Search for the cell housing the specified text and yield its [X, Y] center coordinate. 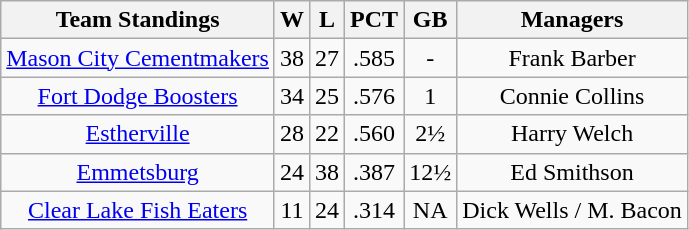
Harry Welch [572, 134]
.560 [374, 134]
Clear Lake Fish Eaters [138, 210]
Frank Barber [572, 58]
Fort Dodge Boosters [138, 96]
2½ [430, 134]
Ed Smithson [572, 172]
Emmetsburg [138, 172]
GB [430, 20]
Team Standings [138, 20]
PCT [374, 20]
NA [430, 210]
- [430, 58]
34 [292, 96]
1 [430, 96]
Dick Wells / M. Bacon [572, 210]
11 [292, 210]
L [328, 20]
25 [328, 96]
22 [328, 134]
.585 [374, 58]
12½ [430, 172]
Estherville [138, 134]
Mason City Cementmakers [138, 58]
Connie Collins [572, 96]
W [292, 20]
.314 [374, 210]
28 [292, 134]
.576 [374, 96]
27 [328, 58]
Managers [572, 20]
.387 [374, 172]
